Return [X, Y] of the center of cell containing provided text 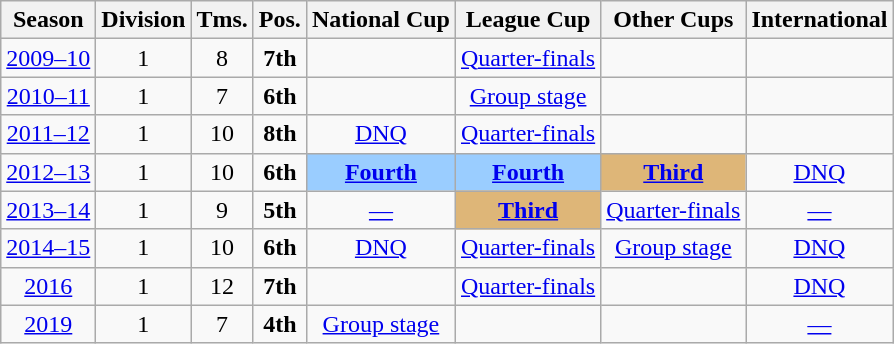
Season [48, 20]
4th [280, 324]
8 [222, 58]
2009–10 [48, 58]
12 [222, 286]
Other Cups [674, 20]
9 [222, 210]
Pos. [280, 20]
Division [144, 20]
2010–11 [48, 96]
International [820, 20]
Tms. [222, 20]
8th [280, 134]
2011–12 [48, 134]
2012–13 [48, 172]
2019 [48, 324]
League Cup [528, 20]
National Cup [380, 20]
2016 [48, 286]
2014–15 [48, 248]
5th [280, 210]
2013–14 [48, 210]
